Return [x, y] of the center of cell containing provided text 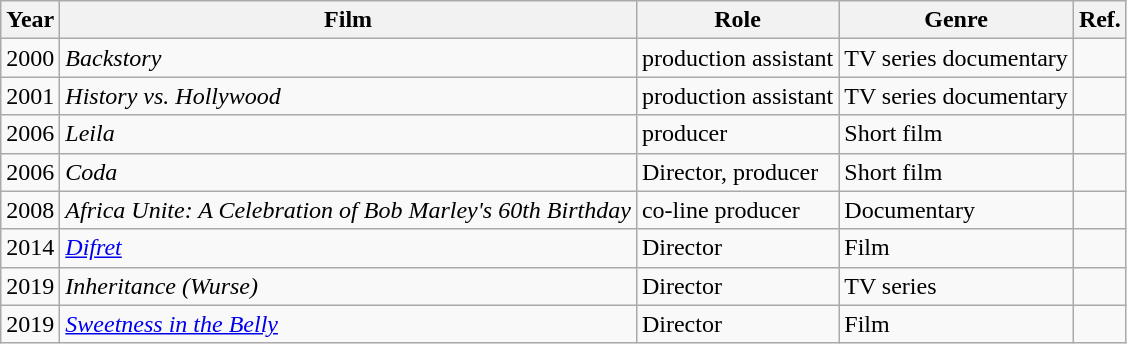
2001 [30, 96]
TV series [956, 286]
Difret [348, 248]
History vs. Hollywood [348, 96]
Inheritance (Wurse) [348, 286]
Documentary [956, 210]
producer [737, 134]
Ref. [1100, 20]
2000 [30, 58]
Sweetness in the Belly [348, 324]
Role [737, 20]
Director, producer [737, 172]
Backstory [348, 58]
Leila [348, 134]
Genre [956, 20]
2008 [30, 210]
Africa Unite: A Celebration of Bob Marley's 60th Birthday [348, 210]
Coda [348, 172]
Year [30, 20]
co-line producer [737, 210]
2014 [30, 248]
